Pinpoint the cell where the given text exists, returning its [X, Y] midpoint coordinate. 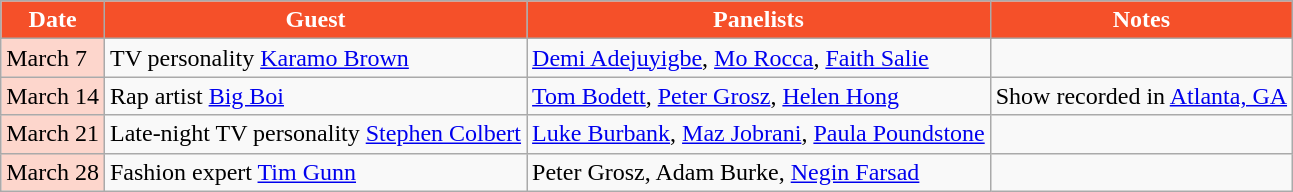
Notes [1141, 20]
Late-night TV personality Stephen Colbert [315, 134]
March 21 [53, 134]
Rap artist Big Boi [315, 96]
TV personality Karamo Brown [315, 58]
March 7 [53, 58]
Demi Adejuyigbe, Mo Rocca, Faith Salie [759, 58]
Fashion expert Tim Gunn [315, 172]
March 28 [53, 172]
Tom Bodett, Peter Grosz, Helen Hong [759, 96]
Panelists [759, 20]
Peter Grosz, Adam Burke, Negin Farsad [759, 172]
Date [53, 20]
Luke Burbank, Maz Jobrani, Paula Poundstone [759, 134]
Guest [315, 20]
Show recorded in Atlanta, GA [1141, 96]
March 14 [53, 96]
